Determine the (X, Y) coordinate at the center of the cell enclosing the given text.  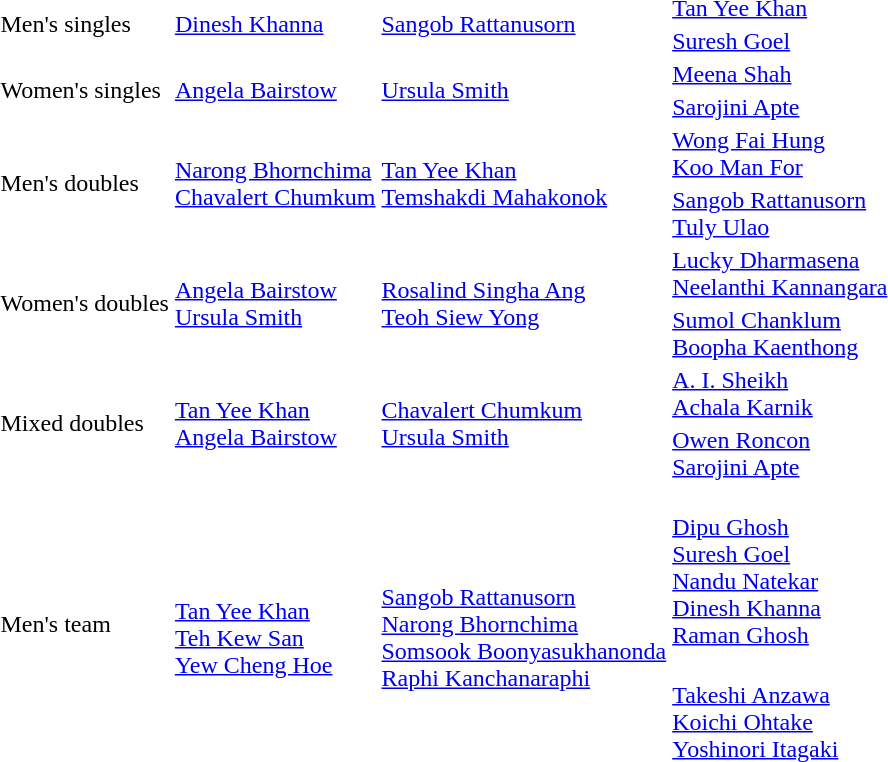
Chavalert Chumkum Ursula Smith (524, 424)
Ursula Smith (524, 90)
Angela Bairstow (275, 90)
Angela Bairstow Ursula Smith (275, 304)
Rosalind Singha Ang Teoh Siew Yong (524, 304)
Narong Bhornchima Chavalert Chumkum (275, 184)
Tan Yee Khan Angela Bairstow (275, 424)
Tan Yee Khan Temshakdi Mahakonok (524, 184)
